Locate the cell with the specified text and output its (X, Y) center coordinate. 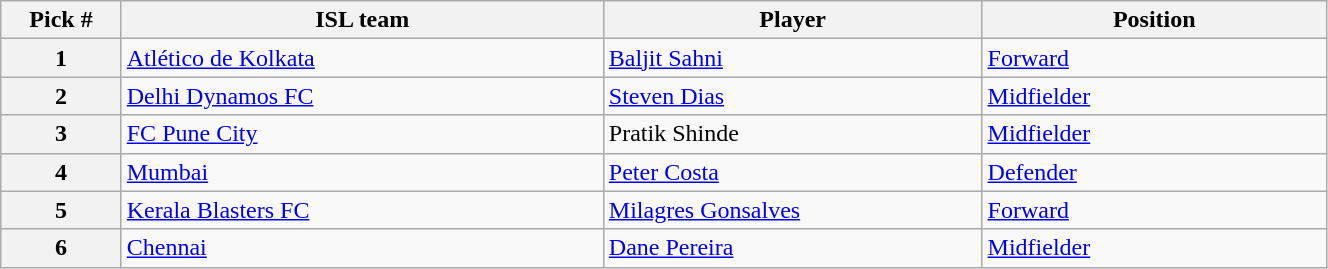
FC Pune City (362, 134)
Milagres Gonsalves (792, 210)
Pick # (61, 20)
Atlético de Kolkata (362, 58)
Pratik Shinde (792, 134)
Dane Pereira (792, 248)
6 (61, 248)
Kerala Blasters FC (362, 210)
5 (61, 210)
Steven Dias (792, 96)
Baljit Sahni (792, 58)
Position (1154, 20)
ISL team (362, 20)
2 (61, 96)
Delhi Dynamos FC (362, 96)
Mumbai (362, 172)
Chennai (362, 248)
4 (61, 172)
3 (61, 134)
Peter Costa (792, 172)
1 (61, 58)
Player (792, 20)
Defender (1154, 172)
